For the text-containing cell, return its midpoint in (X, Y) coordinate format. 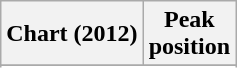
Peakposition (189, 34)
Chart (2012) (72, 34)
